Return the [X, Y] coordinate for the center point of the cell that contains the specified text.  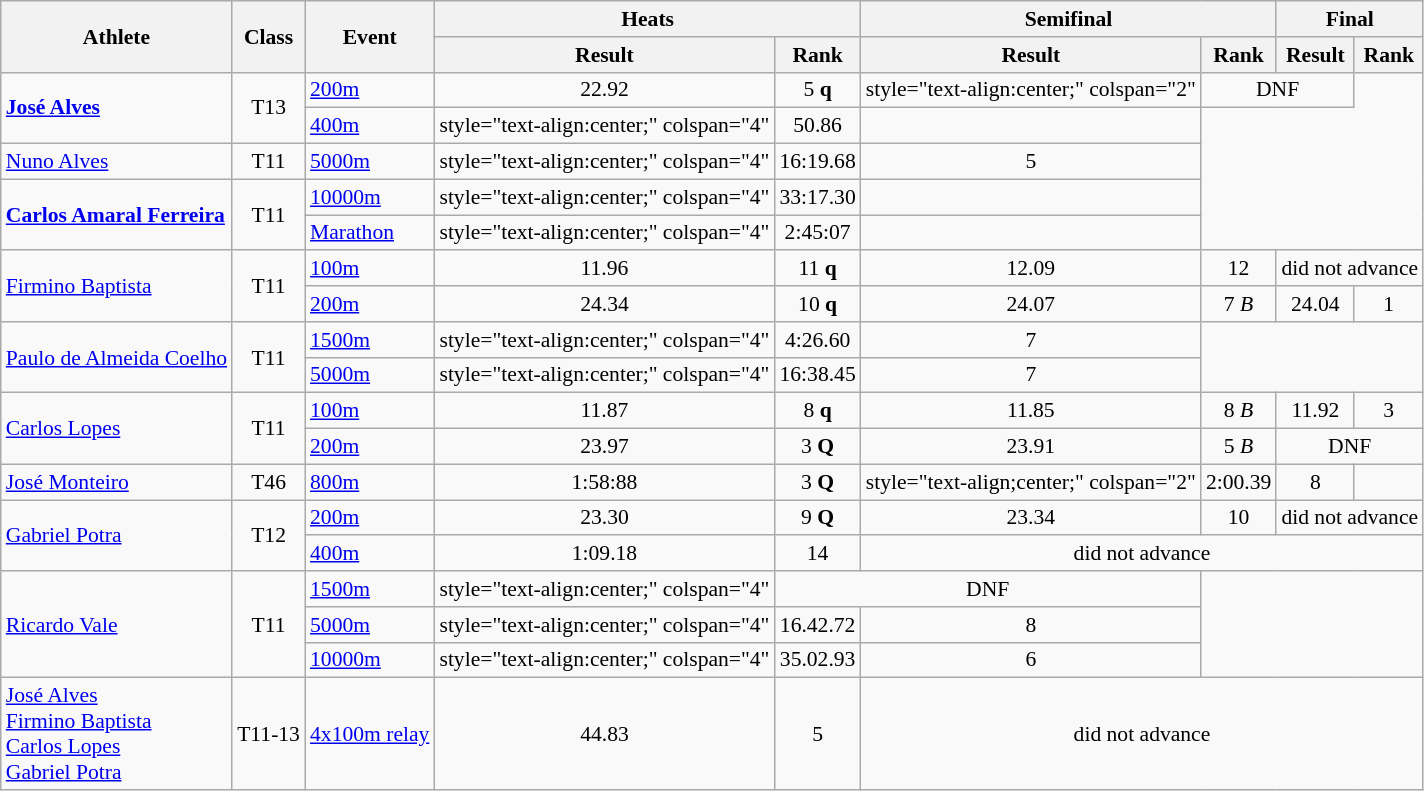
7 B [1238, 304]
8 B [1238, 411]
T12 [268, 536]
1 [1388, 304]
4x100m relay [370, 734]
44.83 [604, 734]
24.34 [604, 304]
1:58:88 [604, 482]
11.85 [1031, 411]
2:00.39 [1238, 482]
11 q [817, 269]
23.91 [1031, 447]
8 q [817, 411]
50.86 [817, 126]
16:19.68 [817, 162]
24.04 [1315, 304]
Carlos Amaral Ferreira [116, 214]
9 Q [817, 518]
José Alves Firmino Baptista Carlos Lopes Gabriel Potra [116, 734]
5 B [1238, 447]
24.07 [1031, 304]
16:38.45 [817, 375]
10 q [817, 304]
Nuno Alves [116, 162]
Firmino Baptista [116, 286]
11.96 [604, 269]
11.92 [1315, 411]
T11-13 [268, 734]
Heats [647, 19]
Final [1350, 19]
Class [268, 36]
23.30 [604, 518]
Semifinal [1069, 19]
23.34 [1031, 518]
16.42.72 [817, 625]
Gabriel Potra [116, 536]
José Monteiro [116, 482]
style="text-align;center;" colspan="2" [1031, 482]
4:26.60 [817, 340]
5 q [817, 90]
1:09.18 [604, 554]
14 [817, 554]
6 [1031, 660]
Carlos Lopes [116, 428]
T46 [268, 482]
Ricardo Vale [116, 624]
3 [1388, 411]
12 [1238, 269]
style="text-align:center;" colspan="2" [1031, 90]
José Alves [116, 108]
33:17.30 [817, 197]
35.02.93 [817, 660]
Paulo de Almeida Coelho [116, 358]
11.87 [604, 411]
22.92 [604, 90]
Event [370, 36]
2:45:07 [817, 233]
23.97 [604, 447]
12.09 [1031, 269]
Marathon [370, 233]
800m [370, 482]
Athlete [116, 36]
T13 [268, 108]
10 [1238, 518]
